Return (x, y) of the center of cell containing provided text 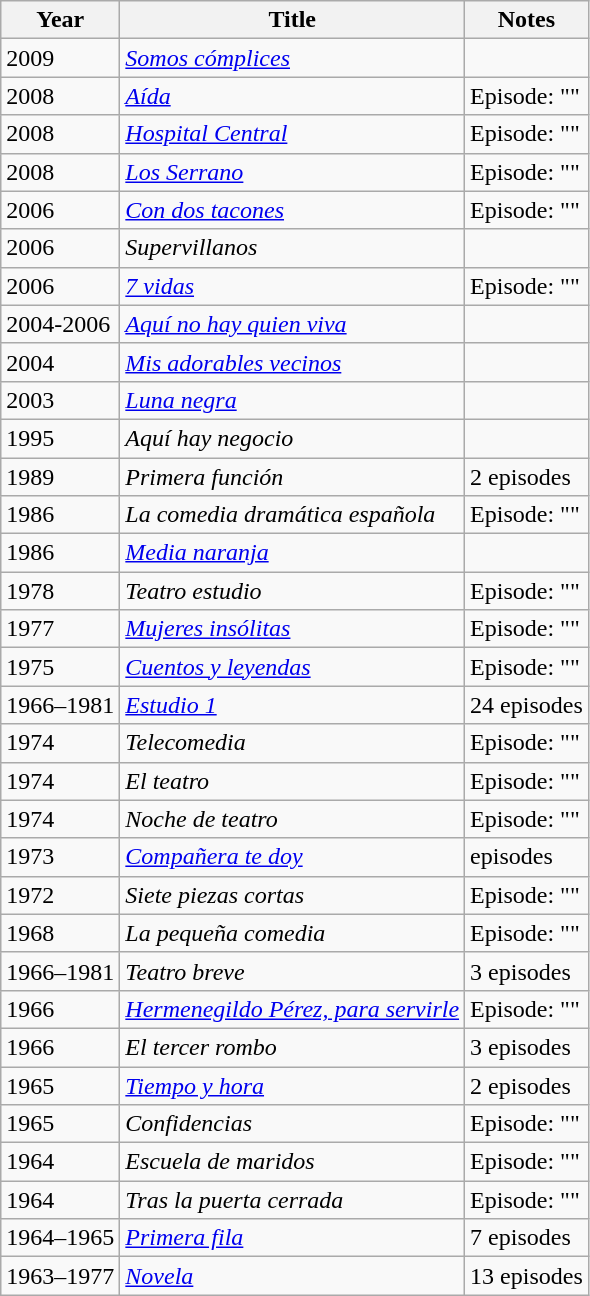
Primera función (292, 477)
Tiempo y hora (292, 1085)
1963–1977 (60, 1276)
El teatro (292, 781)
1968 (60, 933)
Compañera te doy (292, 857)
1995 (60, 438)
1989 (60, 477)
Aquí hay negocio (292, 438)
2009 (60, 58)
La pequeña comedia (292, 933)
Mis adorables vecinos (292, 362)
Con dos tacones (292, 210)
Confidencias (292, 1124)
Telecomedia (292, 743)
Title (292, 20)
Aquí no hay quien viva (292, 324)
Hospital Central (292, 134)
Supervillanos (292, 248)
Tras la puerta cerrada (292, 1200)
2004-2006 (60, 324)
Year (60, 20)
Primera fila (292, 1238)
Aída (292, 96)
7 vidas (292, 286)
Siete piezas cortas (292, 895)
24 episodes (527, 705)
1975 (60, 667)
Notes (527, 20)
Novela (292, 1276)
1972 (60, 895)
Noche de teatro (292, 819)
La comedia dramática española (292, 515)
El tercer rombo (292, 1047)
Escuela de maridos (292, 1162)
1964–1965 (60, 1238)
Media naranja (292, 553)
2003 (60, 400)
Cuentos y leyendas (292, 667)
7 episodes (527, 1238)
Somos cómplices (292, 58)
Estudio 1 (292, 705)
Hermenegildo Pérez, para servirle (292, 1009)
Mujeres insólitas (292, 629)
episodes (527, 857)
1973 (60, 857)
Teatro breve (292, 971)
Luna negra (292, 400)
1978 (60, 591)
Teatro estudio (292, 591)
Los Serrano (292, 172)
2004 (60, 362)
13 episodes (527, 1276)
1977 (60, 629)
